Return the [X, Y] coordinate for the center point of the cell that contains the specified text.  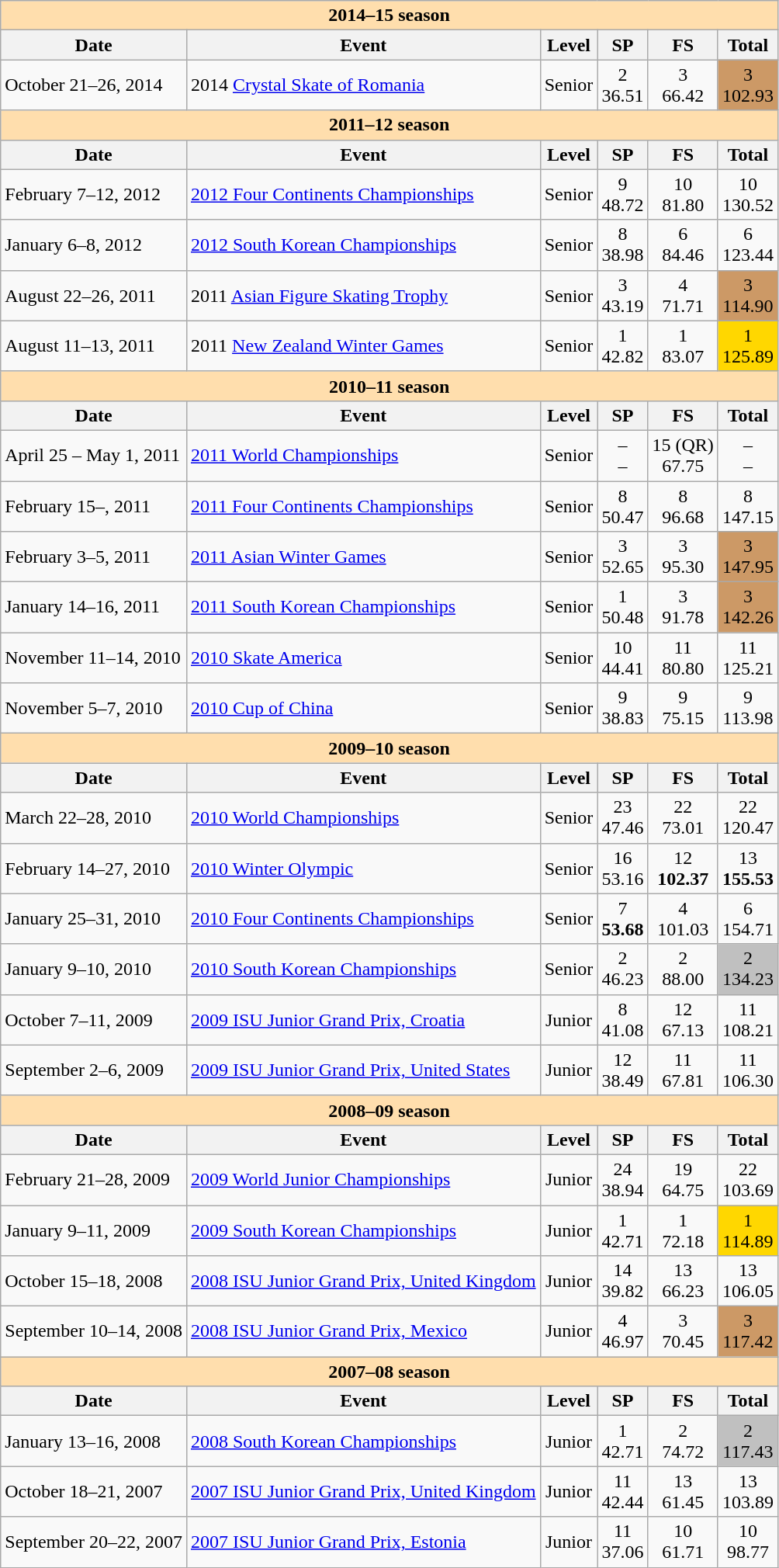
March 22–28, 2010 [94, 818]
13 66.23 [683, 1281]
2011 Four Continents Championships [363, 506]
22 103.69 [748, 1180]
13 155.53 [748, 868]
February 7–12, 2012 [94, 194]
October 21–26, 2014 [94, 85]
September 20–22, 2007 [94, 1542]
16 53.16 [622, 868]
3 114.90 [748, 295]
September 10–14, 2008 [94, 1332]
February 15–, 2011 [94, 506]
2 74.72 [683, 1441]
7 53.68 [622, 919]
November 5–7, 2010 [94, 708]
August 22–26, 2011 [94, 295]
4 101.03 [683, 919]
8 41.08 [622, 1020]
2009 ISU Junior Grand Prix, United States [363, 1070]
2007–08 season [389, 1372]
3 95.30 [683, 557]
October 7–11, 2009 [94, 1020]
19 64.75 [683, 1180]
2014–15 season [389, 16]
2 88.00 [683, 969]
11 125.21 [748, 658]
2014 Crystal Skate of Romania [363, 85]
6 84.46 [683, 245]
11 37.06 [622, 1542]
1 125.89 [748, 346]
April 25 – May 1, 2011 [94, 455]
September 2–6, 2009 [94, 1070]
November 11–14, 2010 [94, 658]
4 46.97 [622, 1332]
August 11–13, 2011 [94, 346]
3 147.95 [748, 557]
3 102.93 [748, 85]
2007 ISU Junior Grand Prix, Estonia [363, 1542]
2012 South Korean Championships [363, 245]
2011–12 season [389, 125]
10 44.41 [622, 658]
4 71.71 [683, 295]
1 83.07 [683, 346]
9 113.98 [748, 708]
3 70.45 [683, 1332]
23 47.46 [622, 818]
2010 Cup of China [363, 708]
11 42.44 [622, 1492]
3 117.42 [748, 1332]
2 134.23 [748, 969]
January 9–10, 2010 [94, 969]
2011 South Korean Championships [363, 607]
January 6–8, 2012 [94, 245]
October 15–18, 2008 [94, 1281]
11 106.30 [748, 1070]
January 14–16, 2011 [94, 607]
2011 World Championships [363, 455]
1 114.89 [748, 1230]
11 67.81 [683, 1070]
9 38.83 [622, 708]
January 9–11, 2009 [94, 1230]
6 154.71 [748, 919]
2008–09 season [389, 1110]
2011 Asian Figure Skating Trophy [363, 295]
2008 South Korean Championships [363, 1441]
2008 ISU Junior Grand Prix, United Kingdom [363, 1281]
2 117.43 [748, 1441]
8 38.98 [622, 245]
2009 ISU Junior Grand Prix, Croatia [363, 1020]
1 72.18 [683, 1230]
11 80.80 [683, 658]
2010 South Korean Championships [363, 969]
2011 Asian Winter Games [363, 557]
October 18–21, 2007 [94, 1492]
2008 ISU Junior Grand Prix, Mexico [363, 1332]
10 130.52 [748, 194]
2010 Winter Olympic [363, 868]
2011 New Zealand Winter Games [363, 346]
13 106.05 [748, 1281]
2 46.23 [622, 969]
14 39.82 [622, 1281]
22 120.47 [748, 818]
3 52.65 [622, 557]
2 36.51 [622, 85]
10 61.71 [683, 1542]
3 91.78 [683, 607]
8 96.68 [683, 506]
2012 Four Continents Championships [363, 194]
3 66.42 [683, 85]
12 38.49 [622, 1070]
2009 South Korean Championships [363, 1230]
8 50.47 [622, 506]
10 81.80 [683, 194]
8 147.15 [748, 506]
3 142.26 [748, 607]
2010 Skate America [363, 658]
6 123.44 [748, 245]
2007 ISU Junior Grand Prix, United Kingdom [363, 1492]
February 21–28, 2009 [94, 1180]
2009 World Junior Championships [363, 1180]
15 (QR) 67.75 [683, 455]
2010 Four Continents Championships [363, 919]
24 38.94 [622, 1180]
January 13–16, 2008 [94, 1441]
2009–10 season [389, 748]
11 108.21 [748, 1020]
January 25–31, 2010 [94, 919]
3 43.19 [622, 295]
9 75.15 [683, 708]
2010–11 season [389, 386]
1 50.48 [622, 607]
12 102.37 [683, 868]
22 73.01 [683, 818]
1 42.82 [622, 346]
February 3–5, 2011 [94, 557]
February 14–27, 2010 [94, 868]
12 67.13 [683, 1020]
13 103.89 [748, 1492]
10 98.77 [748, 1542]
2010 World Championships [363, 818]
9 48.72 [622, 194]
13 61.45 [683, 1492]
